Detect which cell encompasses the target text, then output its [x, y] center coordinate. 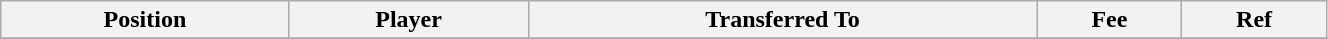
Position [145, 20]
Fee [1110, 20]
Ref [1254, 20]
Player [408, 20]
Transferred To [782, 20]
